Determine the (X, Y) coordinate at the center of the cell enclosing the given text.  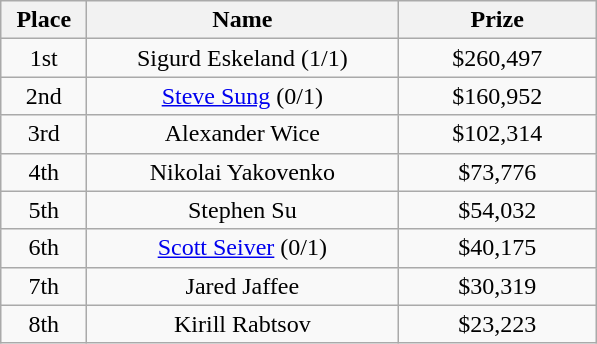
8th (44, 324)
Nikolai Yakovenko (242, 172)
7th (44, 286)
$160,952 (498, 96)
3rd (44, 134)
$73,776 (498, 172)
$30,319 (498, 286)
Name (242, 20)
Kirill Rabtsov (242, 324)
$23,223 (498, 324)
6th (44, 248)
Sigurd Eskeland (1/1) (242, 58)
Scott Seiver (0/1) (242, 248)
5th (44, 210)
Steve Sung (0/1) (242, 96)
1st (44, 58)
Jared Jaffee (242, 286)
$54,032 (498, 210)
2nd (44, 96)
$102,314 (498, 134)
Place (44, 20)
4th (44, 172)
Prize (498, 20)
$260,497 (498, 58)
$40,175 (498, 248)
Alexander Wice (242, 134)
Stephen Su (242, 210)
